Identify which cell holds the provided text, then report its [x, y] central coordinate. 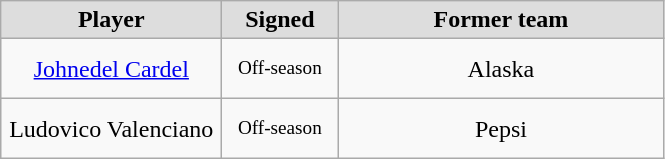
Ludovico Valenciano [112, 129]
Player [112, 20]
Former team [501, 20]
Signed [280, 20]
Pepsi [501, 129]
Johnedel Cardel [112, 69]
Alaska [501, 69]
